Determine the (x, y) coordinate at the center of the cell enclosing the given text.  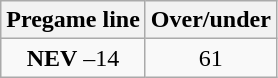
61 (210, 58)
Pregame line (74, 20)
Over/under (210, 20)
NEV –14 (74, 58)
